Return [X, Y] of the center of cell containing provided text 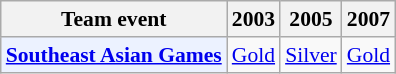
Silver [311, 55]
2007 [368, 19]
2003 [254, 19]
Southeast Asian Games [114, 55]
2005 [311, 19]
Team event [114, 19]
